Return (x, y) of the center of cell containing provided text 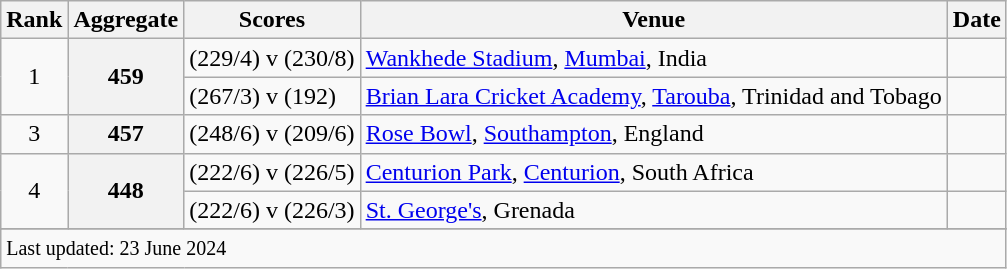
(222/6) v (226/3) (272, 210)
(229/4) v (230/8) (272, 58)
459 (126, 77)
Wankhede Stadium, Mumbai, India (654, 58)
(267/3) v (192) (272, 96)
Last updated: 23 June 2024 (504, 248)
Date (976, 20)
(248/6) v (209/6) (272, 134)
Rose Bowl, Southampton, England (654, 134)
Rank (34, 20)
Centurion Park, Centurion, South Africa (654, 172)
457 (126, 134)
Brian Lara Cricket Academy, Tarouba, Trinidad and Tobago (654, 96)
4 (34, 191)
448 (126, 191)
St. George's, Grenada (654, 210)
3 (34, 134)
Venue (654, 20)
(222/6) v (226/5) (272, 172)
1 (34, 77)
Aggregate (126, 20)
Scores (272, 20)
